Return the [x, y] coordinate for the center point of the cell that contains the specified text.  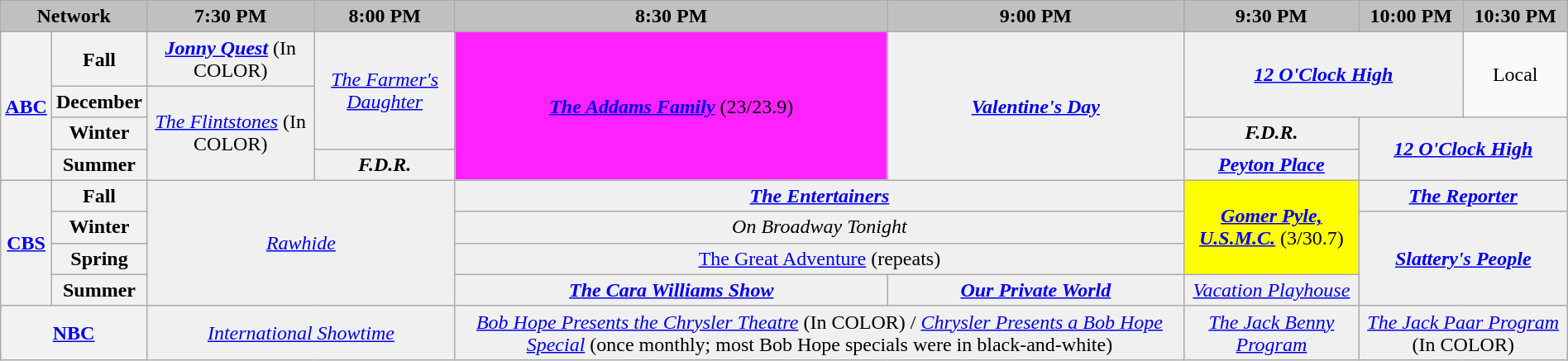
Spring [99, 259]
Valentine's Day [1035, 106]
On Broadway Tonight [819, 227]
The Entertainers [819, 196]
The Farmer's Daughter [385, 91]
Vacation Playhouse [1272, 290]
The Jack Benny Program [1272, 332]
Slattery's People [1463, 259]
Network [74, 17]
ABC [26, 106]
The Great Adventure (repeats) [819, 259]
10:30 PM [1515, 17]
CBS [26, 243]
Rawhide [301, 243]
December [99, 102]
The Addams Family (23/23.9) [672, 106]
8:00 PM [385, 17]
The Reporter [1463, 196]
Jonny Quest (In COLOR) [230, 59]
9:00 PM [1035, 17]
Peyton Place [1272, 164]
8:30 PM [672, 17]
The Jack Paar Program (In COLOR) [1463, 332]
The Cara Williams Show [672, 290]
International Showtime [301, 332]
Our Private World [1035, 290]
The Flintstones (In COLOR) [230, 133]
7:30 PM [230, 17]
NBC [74, 332]
Local [1515, 74]
Gomer Pyle, U.S.M.C. (3/30.7) [1272, 227]
9:30 PM [1272, 17]
10:00 PM [1411, 17]
